Search for the cell housing the specified text and yield its [x, y] center coordinate. 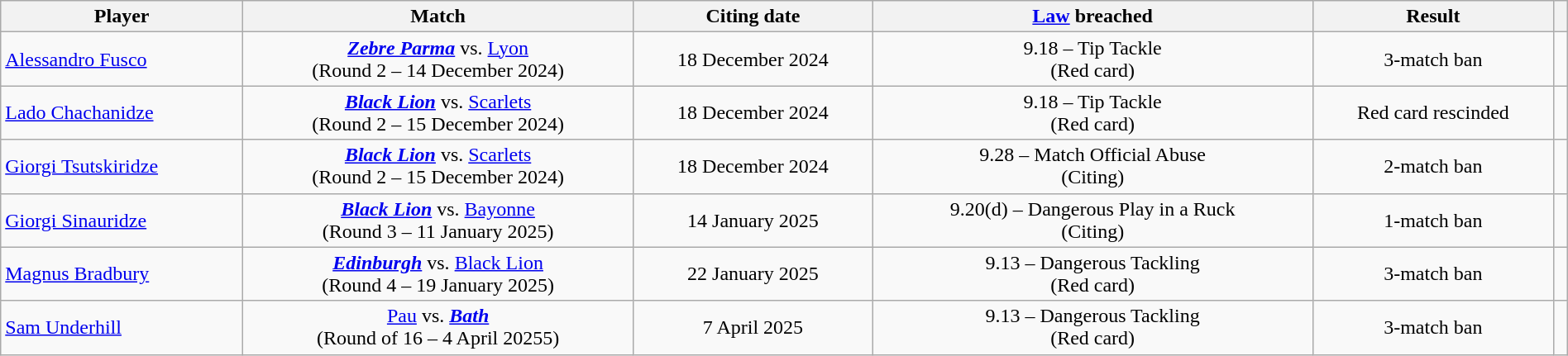
Lado Chachanidze [122, 112]
Law breached [1092, 17]
14 January 2025 [753, 220]
Result [1433, 17]
Alessandro Fusco [122, 59]
Pau vs. Bath(Round of 16 – 4 April 20255) [438, 327]
Red card rescinded [1433, 112]
22 January 2025 [753, 274]
Zebre Parma vs. Lyon(Round 2 – 14 December 2024) [438, 59]
7 April 2025 [753, 327]
Citing date [753, 17]
Sam Underhill [122, 327]
Magnus Bradbury [122, 274]
Edinburgh vs. Black Lion(Round 4 – 19 January 2025) [438, 274]
9.20(d) – Dangerous Play in a Ruck(Citing) [1092, 220]
Giorgi Sinauridze [122, 220]
2-match ban [1433, 167]
Black Lion vs. Bayonne(Round 3 – 11 January 2025) [438, 220]
9.28 – Match Official Abuse(Citing) [1092, 167]
1-match ban [1433, 220]
Player [122, 17]
Match [438, 17]
Giorgi Tsutskiridze [122, 167]
